Find where the given text appears and provide that cell's center as (X, Y) coordinate. 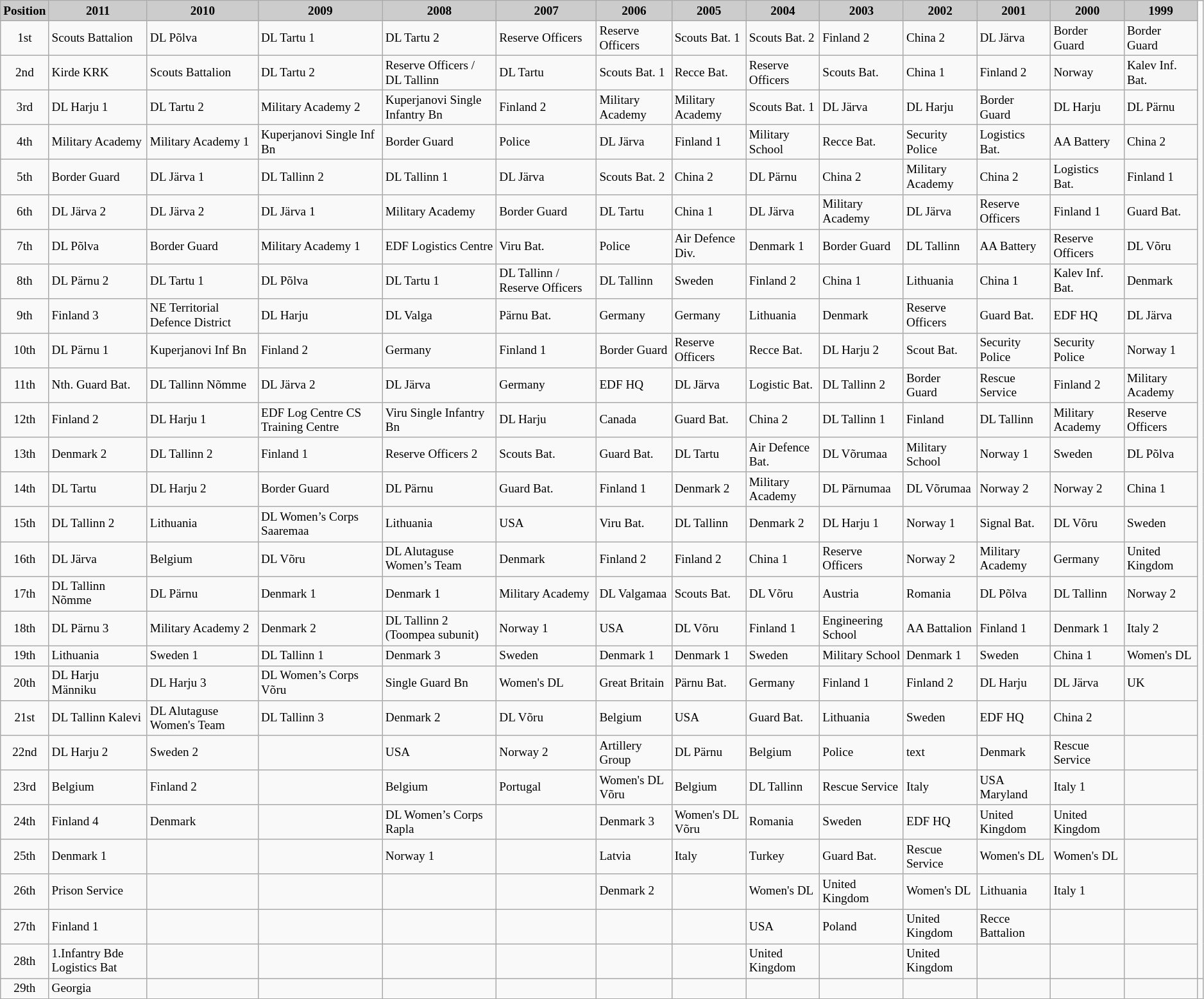
18th (24, 628)
DL Alutaguse Women’s Team (439, 558)
9th (24, 315)
1st (24, 38)
2003 (862, 11)
Single Guard Bn (439, 683)
NE Territorial Defence District (203, 315)
16th (24, 558)
Artillery Group (634, 753)
2nd (24, 72)
Position (24, 11)
Kuperjanovi Single Infantry Bn (439, 107)
6th (24, 212)
26th (24, 891)
AA Battalion (940, 628)
Norway (1087, 72)
Air Defence Bat. (783, 455)
Finland 4 (98, 822)
DL Pärnu 1 (98, 350)
Italy 2 (1160, 628)
23rd (24, 787)
Reserve Officers 2 (439, 455)
10th (24, 350)
DL Valga (439, 315)
2010 (203, 11)
Engineering School (862, 628)
Finland 3 (98, 315)
Sweden 1 (203, 656)
29th (24, 989)
DL Alutaguse Women's Team (203, 718)
Signal Bat. (1013, 524)
DL Pärnu 3 (98, 628)
4th (24, 142)
Nth. Guard Bat. (98, 385)
Poland (862, 926)
Sweden 2 (203, 753)
DL Harju Männiku (98, 683)
2004 (783, 11)
DL Tallinn 3 (320, 718)
2002 (940, 11)
DL Pärnu 2 (98, 281)
DL Tallinn 2 (Toompea subunit) (439, 628)
5th (24, 177)
2007 (547, 11)
Turkey (783, 857)
2006 (634, 11)
USA Maryland (1013, 787)
2005 (709, 11)
DL Tallinn Kalevi (98, 718)
19th (24, 656)
15th (24, 524)
DL Women’s Corps Võru (320, 683)
DL Valgamaa (634, 593)
Reserve Officers / DL Tallinn (439, 72)
28th (24, 961)
2001 (1013, 11)
2009 (320, 11)
Canada (634, 420)
21st (24, 718)
11th (24, 385)
2008 (439, 11)
Recce Battalion (1013, 926)
EDF Log Centre CS Training Centre (320, 420)
DL Tallinn / Reserve Officers (547, 281)
Latvia (634, 857)
DL Pärnumaa (862, 489)
Great Britain (634, 683)
17th (24, 593)
13th (24, 455)
24th (24, 822)
14th (24, 489)
Finland (940, 420)
DL Women’s Corps Rapla (439, 822)
DL Harju 3 (203, 683)
12th (24, 420)
DL Women’s Corps Saaremaa (320, 524)
7th (24, 246)
1999 (1160, 11)
Austria (862, 593)
Kuperjanovi Single Inf Bn (320, 142)
Air Defence Div. (709, 246)
Viru Single Infantry Bn (439, 420)
EDF Logistics Centre (439, 246)
UK (1160, 683)
Scout Bat. (940, 350)
Logistic Bat. (783, 385)
1.Infantry Bde Logistics Bat (98, 961)
27th (24, 926)
Prison Service (98, 891)
Kirde KRK (98, 72)
Kuperjanovi Inf Bn (203, 350)
20th (24, 683)
2011 (98, 11)
2000 (1087, 11)
22nd (24, 753)
Georgia (98, 989)
3rd (24, 107)
Portugal (547, 787)
text (940, 753)
8th (24, 281)
25th (24, 857)
